Scan for the cell matching the given text and deliver its [x, y] coordinate at center. 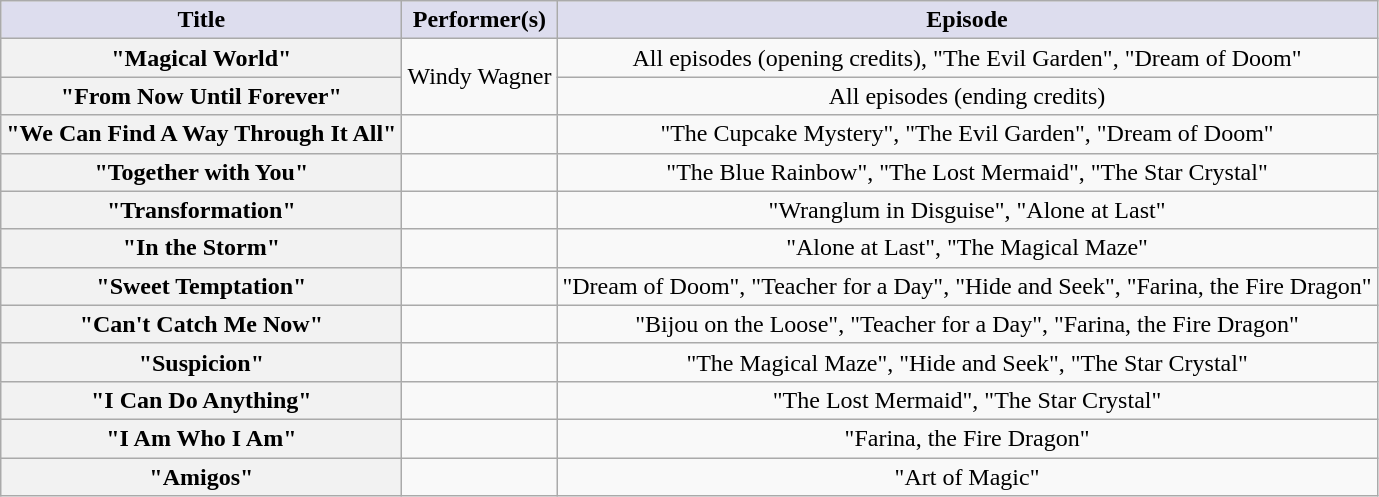
Performer(s) [480, 20]
"Together with You" [202, 172]
"Amigos" [202, 477]
Episode [967, 20]
"The Lost Mermaid", "The Star Crystal" [967, 400]
"Art of Magic" [967, 477]
"Wranglum in Disguise", "Alone at Last" [967, 210]
"In the Storm" [202, 248]
"Bijou on the Loose", "Teacher for a Day", "Farina, the Fire Dragon" [967, 324]
All episodes (ending credits) [967, 96]
"I Am Who I Am" [202, 438]
"The Blue Rainbow", "The Lost Mermaid", "The Star Crystal" [967, 172]
"The Cupcake Mystery", "The Evil Garden", "Dream of Doom" [967, 134]
"I Can Do Anything" [202, 400]
"We Can Find A Way Through It All" [202, 134]
"Sweet Temptation" [202, 286]
All episodes (opening credits), "The Evil Garden", "Dream of Doom" [967, 58]
"Farina, the Fire Dragon" [967, 438]
Windy Wagner [480, 77]
"From Now Until Forever" [202, 96]
"Dream of Doom", "Teacher for a Day", "Hide and Seek", "Farina, the Fire Dragon" [967, 286]
"Transformation" [202, 210]
"Suspicion" [202, 362]
Title [202, 20]
"Magical World" [202, 58]
"The Magical Maze", "Hide and Seek", "The Star Crystal" [967, 362]
"Alone at Last", "The Magical Maze" [967, 248]
"Can't Catch Me Now" [202, 324]
